Locate the cell with the specified text and output its (X, Y) center coordinate. 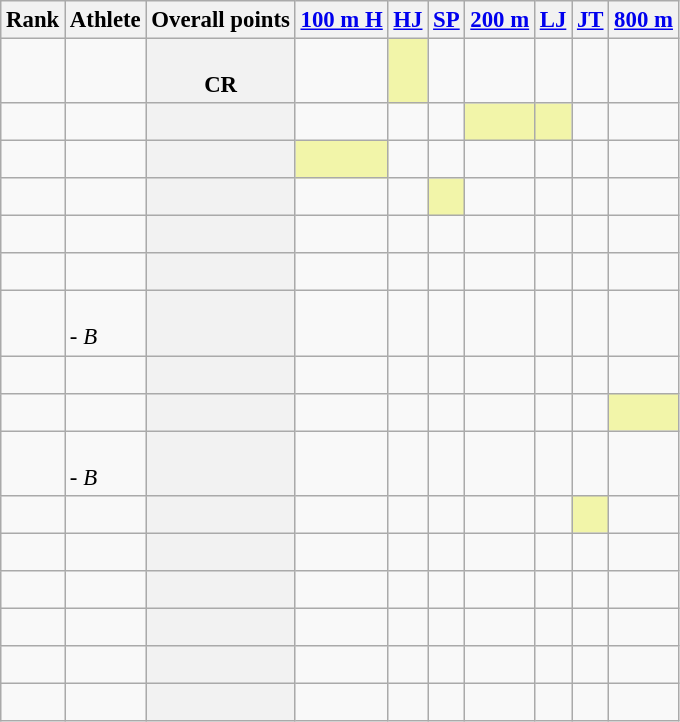
SP (446, 20)
100 m H (342, 20)
Athlete (106, 20)
LJ (552, 20)
Rank (33, 20)
Overall points (220, 20)
CR (220, 72)
HJ (408, 20)
200 m (500, 20)
800 m (644, 20)
JT (590, 20)
